Determine the [x, y] coordinate at the center of the cell enclosing the given text.  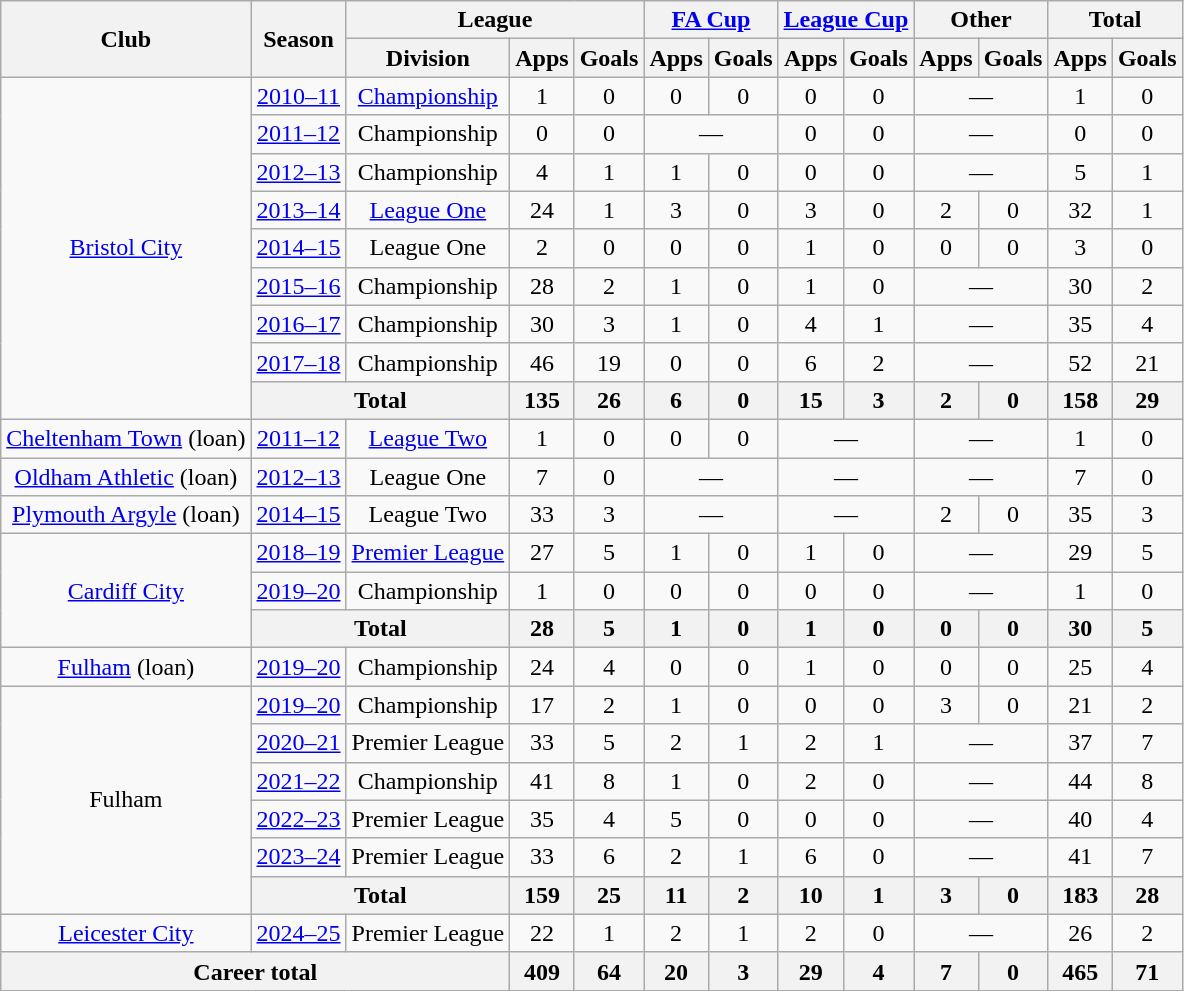
20 [676, 971]
159 [542, 895]
Career total [256, 971]
15 [810, 400]
2021–22 [298, 781]
League [495, 20]
183 [1080, 895]
19 [609, 362]
Fulham (loan) [126, 667]
10 [810, 895]
64 [609, 971]
11 [676, 895]
465 [1080, 971]
League Cup [846, 20]
46 [542, 362]
Bristol City [126, 248]
32 [1080, 210]
Division [428, 58]
2023–24 [298, 857]
Season [298, 39]
44 [1080, 781]
52 [1080, 362]
2022–23 [298, 819]
Cheltenham Town (loan) [126, 438]
Fulham [126, 800]
37 [1080, 743]
Club [126, 39]
17 [542, 705]
2015–16 [298, 286]
2010–11 [298, 96]
40 [1080, 819]
2013–14 [298, 210]
27 [542, 553]
Plymouth Argyle (loan) [126, 515]
Other [981, 20]
2020–21 [298, 743]
Cardiff City [126, 591]
135 [542, 400]
2018–19 [298, 553]
Oldham Athletic (loan) [126, 477]
71 [1147, 971]
22 [542, 933]
158 [1080, 400]
409 [542, 971]
2017–18 [298, 362]
FA Cup [711, 20]
2024–25 [298, 933]
2016–17 [298, 324]
Leicester City [126, 933]
